Output the (X, Y) coordinate of the center of the cell containing the given text.  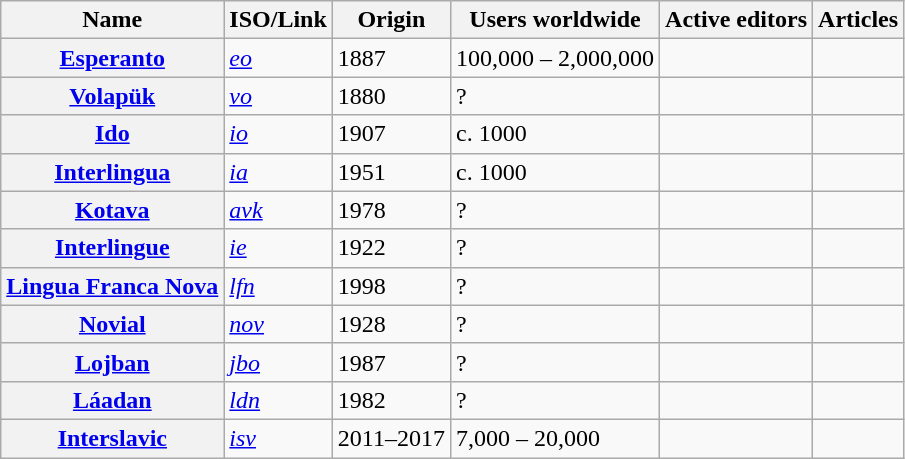
ldn (278, 400)
vo (278, 96)
ISO/Link (278, 20)
Origin (391, 20)
Articles (858, 20)
lfn (278, 286)
io (278, 134)
100,000 – 2,000,000 (554, 58)
1982 (391, 400)
Lingua Franca Nova (112, 286)
1922 (391, 248)
nov (278, 324)
ie (278, 248)
7,000 – 20,000 (554, 438)
Interslavic (112, 438)
Novial (112, 324)
1887 (391, 58)
Volapük (112, 96)
2011–2017 (391, 438)
Lojban (112, 362)
1998 (391, 286)
Láadan (112, 400)
Interlingue (112, 248)
Ido (112, 134)
Esperanto (112, 58)
eo (278, 58)
Interlingua (112, 172)
1987 (391, 362)
Active editors (736, 20)
Name (112, 20)
1880 (391, 96)
jbo (278, 362)
ia (278, 172)
1928 (391, 324)
avk (278, 210)
Kotava (112, 210)
1951 (391, 172)
Users worldwide (554, 20)
isv (278, 438)
1978 (391, 210)
1907 (391, 134)
